From the cell containing the given text, extract its center point as [x, y] coordinate. 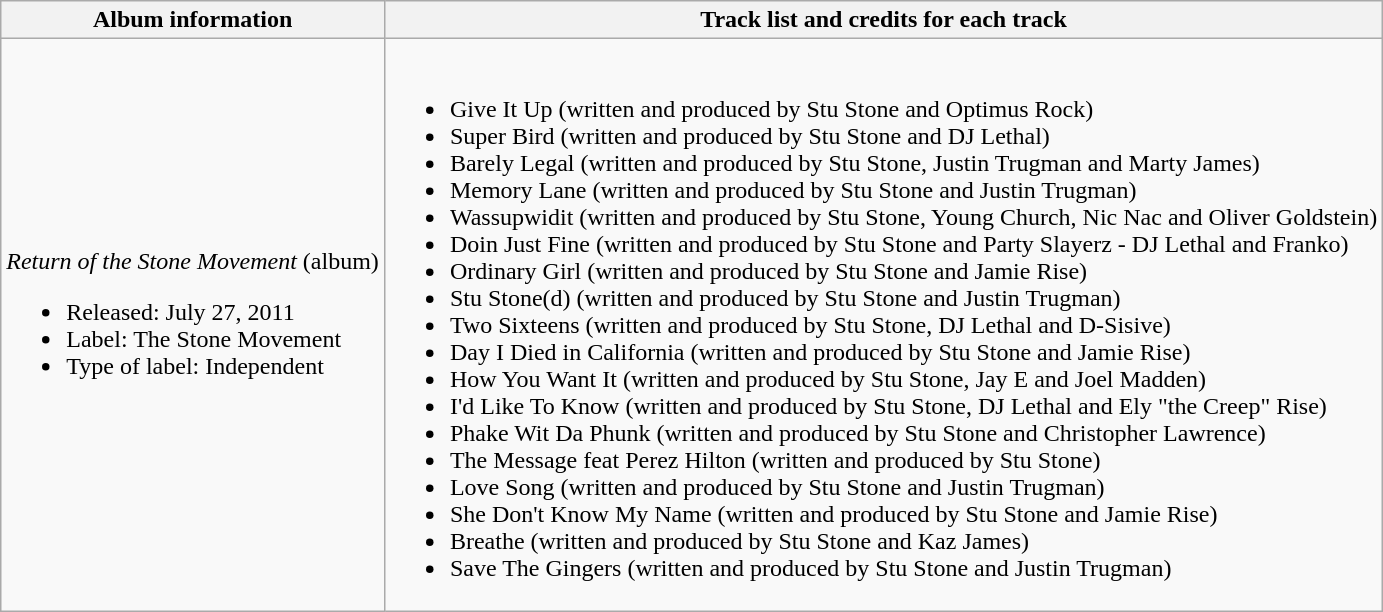
Return of the Stone Movement (album) Released: July 27, 2011Label: The Stone MovementType of label: Independent [193, 325]
Album information [193, 20]
Track list and credits for each track [883, 20]
